Find where the given text appears and provide that cell's center as [x, y] coordinate. 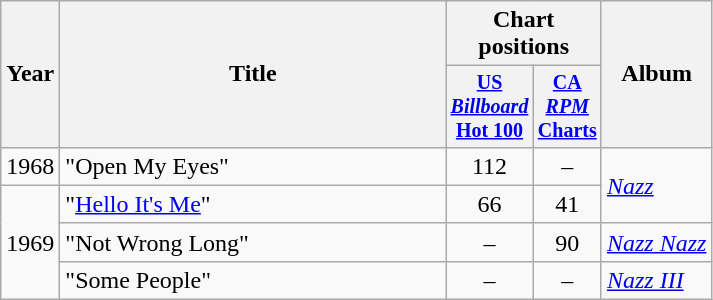
90 [567, 242]
Title [253, 74]
"Open My Eyes" [253, 166]
1968 [30, 166]
Year [30, 74]
1969 [30, 242]
"Not Wrong Long" [253, 242]
112 [490, 166]
Album [656, 74]
Chart positions [524, 34]
"Some People" [253, 280]
41 [567, 204]
CA RPM Charts [567, 106]
US Billboard Hot 100 [490, 106]
Nazz Nazz [656, 242]
Nazz [656, 185]
"Hello It's Me" [253, 204]
Nazz III [656, 280]
66 [490, 204]
